Pinpoint the cell where the given text exists, returning its (x, y) midpoint coordinate. 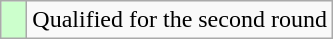
Qualified for the second round (180, 20)
